Scan for the cell matching the given text and deliver its (x, y) coordinate at center. 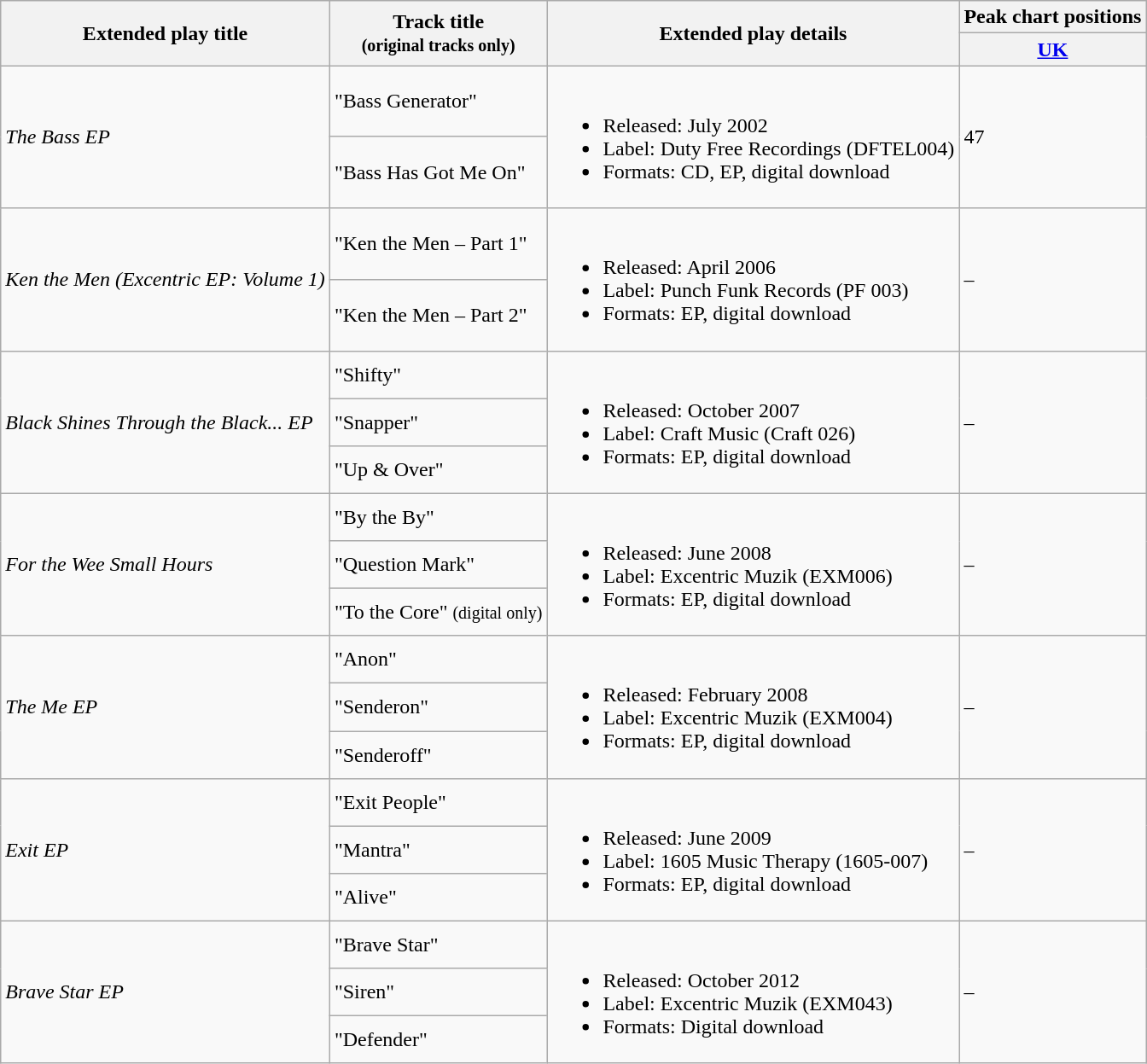
Released: April 2006Label: Punch Funk Records (PF 003)Formats: EP, digital download (753, 280)
"Senderoff" (439, 754)
"By the By" (439, 517)
UK (1053, 49)
"Brave Star" (439, 945)
Released: July 2002Label: Duty Free Recordings (DFTEL004)Formats: CD, EP, digital download (753, 137)
"Exit People" (439, 802)
"Anon" (439, 660)
For the Wee Small Hours (166, 565)
"Ken the Men – Part 2" (439, 315)
"Up & Over" (439, 469)
"Shifty" (439, 375)
"Senderon" (439, 707)
Extended play details (753, 33)
"Mantra" (439, 850)
"Defender" (439, 1040)
"Siren" (439, 992)
"Ken the Men – Part 1" (439, 244)
Brave Star EP (166, 991)
Released: October 2007Label: Craft Music (Craft 026)Formats: EP, digital download (753, 422)
Black Shines Through the Black... EP (166, 422)
Peak chart positions (1053, 17)
Released: June 2008Label: Excentric Muzik (EXM006)Formats: EP, digital download (753, 565)
"To the Core" (digital only) (439, 612)
Exit EP (166, 850)
The Me EP (166, 706)
Released: June 2009Label: 1605 Music Therapy (1605-007)Formats: EP, digital download (753, 850)
"Bass Has Got Me On" (439, 172)
The Bass EP (166, 137)
Released: October 2012Label: Excentric Muzik (EXM043)Formats: Digital download (753, 991)
"Question Mark" (439, 565)
"Snapper" (439, 422)
47 (1053, 137)
Extended play title (166, 33)
"Alive" (439, 898)
"Bass Generator" (439, 102)
Track title(original tracks only) (439, 33)
Released: February 2008Label: Excentric Muzik (EXM004)Formats: EP, digital download (753, 706)
Ken the Men (Excentric EP: Volume 1) (166, 280)
